Capture the cell that displays the provided text and extract its (x, y) central coordinate. 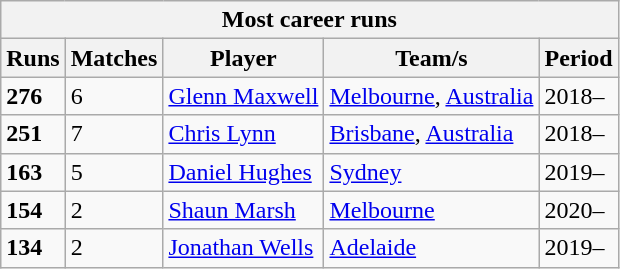
Player (244, 58)
Runs (33, 58)
Period (578, 58)
Sydney (432, 172)
2020– (578, 210)
Melbourne (432, 210)
251 (33, 134)
Jonathan Wells (244, 248)
276 (33, 96)
Chris Lynn (244, 134)
Daniel Hughes (244, 172)
163 (33, 172)
Shaun Marsh (244, 210)
6 (114, 96)
Brisbane, Australia (432, 134)
154 (33, 210)
Adelaide (432, 248)
Matches (114, 58)
Melbourne, Australia (432, 96)
134 (33, 248)
Most career runs (310, 20)
Glenn Maxwell (244, 96)
Team/s (432, 58)
5 (114, 172)
7 (114, 134)
